Return the [X, Y] coordinate for the center point of the cell that contains the specified text.  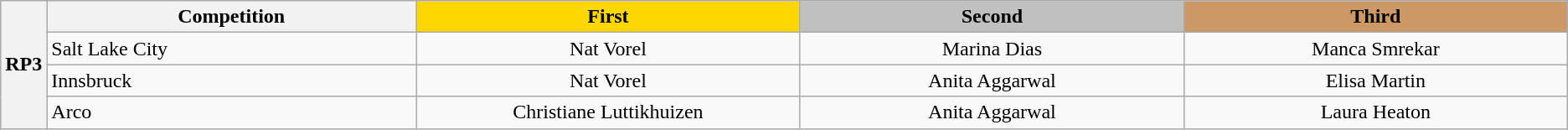
Manca Smrekar [1375, 49]
Laura Heaton [1375, 112]
Competition [231, 17]
Arco [231, 112]
RP3 [23, 65]
Marina Dias [992, 49]
Salt Lake City [231, 49]
Christiane Luttikhuizen [608, 112]
Elisa Martin [1375, 81]
Third [1375, 17]
Second [992, 17]
First [608, 17]
Innsbruck [231, 81]
